Return the [x, y] coordinate for the center point of the cell that contains the specified text.  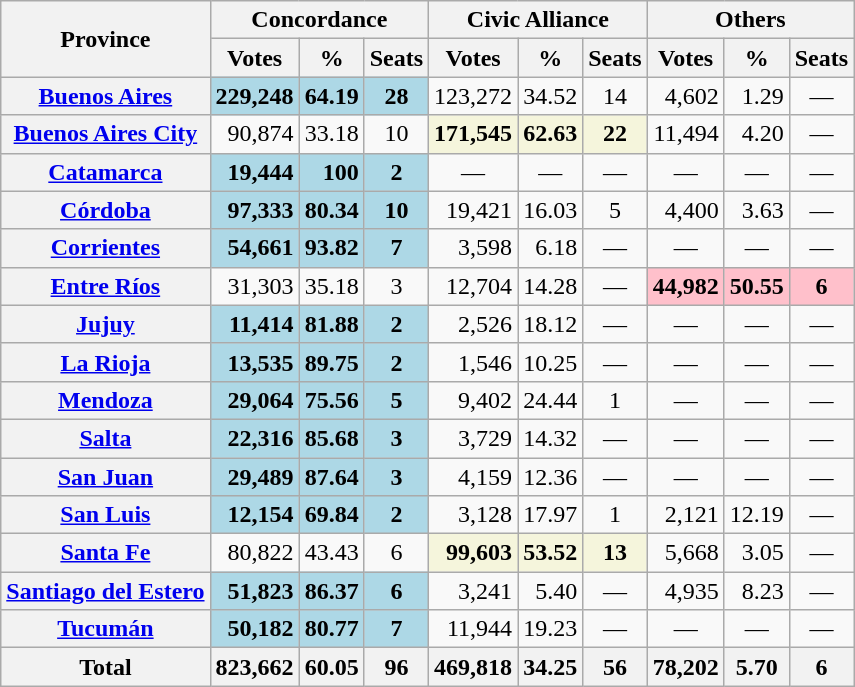
62.63 [550, 134]
89.75 [332, 362]
4,400 [686, 210]
80.77 [332, 629]
19.23 [550, 629]
4,159 [474, 477]
Others [750, 20]
4,602 [686, 96]
3,729 [474, 438]
34.25 [550, 667]
Tucumán [106, 629]
81.88 [332, 324]
3.63 [756, 210]
123,272 [474, 96]
60.05 [332, 667]
33.18 [332, 134]
96 [396, 667]
171,545 [474, 134]
53.52 [550, 553]
11,944 [474, 629]
34.52 [550, 96]
75.56 [332, 400]
469,818 [474, 667]
1.29 [756, 96]
3.05 [756, 553]
Buenos Aires [106, 96]
99,603 [474, 553]
3,598 [474, 248]
4.20 [756, 134]
28 [396, 96]
Catamarca [106, 172]
13,535 [254, 362]
80,822 [254, 553]
1,546 [474, 362]
14 [615, 96]
Corrientes [106, 248]
Entre Ríos [106, 286]
17.97 [550, 515]
Buenos Aires City [106, 134]
Province [106, 39]
Santiago del Estero [106, 591]
229,248 [254, 96]
8.23 [756, 591]
50.55 [756, 286]
19,421 [474, 210]
50,182 [254, 629]
93.82 [332, 248]
56 [615, 667]
10.25 [550, 362]
823,662 [254, 667]
90,874 [254, 134]
San Juan [106, 477]
9,402 [474, 400]
4,935 [686, 591]
La Rioja [106, 362]
14.28 [550, 286]
2,526 [474, 324]
35.18 [332, 286]
Salta [106, 438]
Concordance [320, 20]
44,982 [686, 286]
64.19 [332, 96]
51,823 [254, 591]
12.36 [550, 477]
Civic Alliance [538, 20]
14.32 [550, 438]
22 [615, 134]
29,064 [254, 400]
Córdoba [106, 210]
3,241 [474, 591]
85.68 [332, 438]
18.12 [550, 324]
6.18 [550, 248]
69.84 [332, 515]
Mendoza [106, 400]
13 [615, 553]
22,316 [254, 438]
78,202 [686, 667]
San Luis [106, 515]
2,121 [686, 515]
24.44 [550, 400]
12.19 [756, 515]
43.43 [332, 553]
5,668 [686, 553]
12,704 [474, 286]
29,489 [254, 477]
11,414 [254, 324]
100 [332, 172]
11,494 [686, 134]
31,303 [254, 286]
80.34 [332, 210]
54,661 [254, 248]
Jujuy [106, 324]
5.70 [756, 667]
5.40 [550, 591]
97,333 [254, 210]
Total [106, 667]
12,154 [254, 515]
16.03 [550, 210]
87.64 [332, 477]
3,128 [474, 515]
86.37 [332, 591]
19,444 [254, 172]
Santa Fe [106, 553]
